Identify which cell holds the provided text, then report its [X, Y] central coordinate. 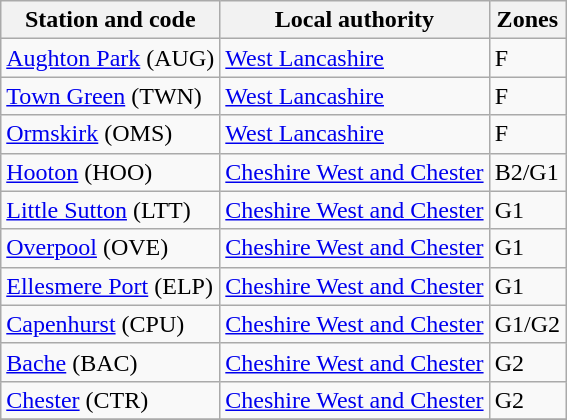
Station and code [110, 20]
Overpool (OVE) [110, 248]
Ellesmere Port (ELP) [110, 286]
G1/G2 [527, 324]
Local authority [354, 20]
Little Sutton (LTT) [110, 210]
B2/G1 [527, 172]
Capenhurst (CPU) [110, 324]
Zones [527, 20]
Ormskirk (OMS) [110, 134]
Town Green (TWN) [110, 96]
Chester (CTR) [110, 400]
Bache (BAC) [110, 362]
Hooton (HOO) [110, 172]
Aughton Park (AUG) [110, 58]
